Capture the cell that displays the provided text and extract its [x, y] central coordinate. 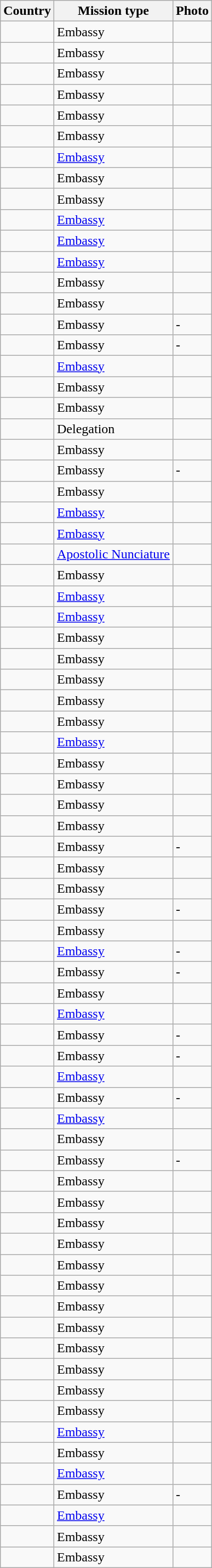
Country [27, 11]
Photo [192, 11]
Delegation [113, 429]
Mission type [113, 11]
Apostolic Nunciature [113, 554]
